Find where the given text appears and provide that cell's center as (x, y) coordinate. 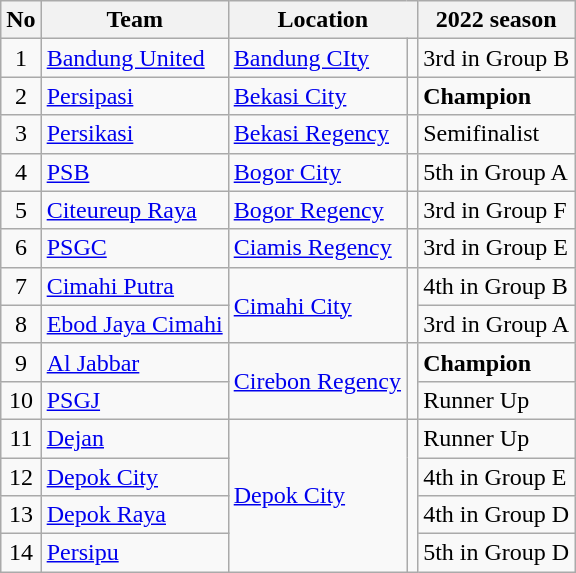
4th in Group D (496, 515)
Bekasi Regency (317, 134)
PSGC (134, 248)
2 (21, 96)
No (21, 20)
PSB (134, 172)
3rd in Group F (496, 210)
4th in Group B (496, 286)
5th in Group A (496, 172)
Ebod Jaya Cimahi (134, 324)
5 (21, 210)
Bandung CIty (317, 58)
PSGJ (134, 400)
4 (21, 172)
Cimahi Putra (134, 286)
Al Jabbar (134, 362)
3rd in Group A (496, 324)
14 (21, 553)
1 (21, 58)
9 (21, 362)
4th in Group E (496, 477)
Citeureup Raya (134, 210)
7 (21, 286)
8 (21, 324)
Bekasi City (317, 96)
10 (21, 400)
Persipu (134, 553)
Cimahi City (317, 305)
3rd in Group E (496, 248)
Depok Raya (134, 515)
Cirebon Regency (317, 381)
Bogor City (317, 172)
Ciamis Regency (317, 248)
Location (322, 20)
2022 season (496, 20)
Dejan (134, 438)
13 (21, 515)
11 (21, 438)
Persipasi (134, 96)
Semifinalist (496, 134)
Persikasi (134, 134)
3 (21, 134)
5th in Group D (496, 553)
12 (21, 477)
3rd in Group B (496, 58)
6 (21, 248)
Team (134, 20)
Bandung United (134, 58)
Bogor Regency (317, 210)
